Scan for the cell matching the given text and deliver its (x, y) coordinate at center. 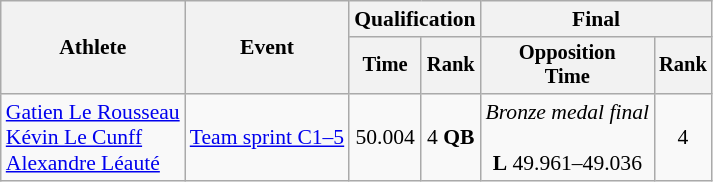
4 (683, 138)
Final (596, 19)
Event (268, 48)
OppositionTime (568, 66)
Time (385, 66)
Gatien Le RousseauKévin Le CunffAlexandre Léauté (93, 138)
Team sprint C1–5 (268, 138)
Qualification (414, 19)
50.004 (385, 138)
Bronze medal finalL 49.961–49.036 (568, 138)
4 QB (451, 138)
Athlete (93, 48)
